Extract the (x, y) coordinate from the center of the cell holding the provided text.  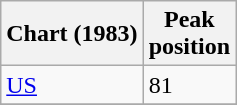
Peakposition (189, 34)
US (72, 85)
Chart (1983) (72, 34)
81 (189, 85)
